Detect which cell encompasses the target text, then output its (x, y) center coordinate. 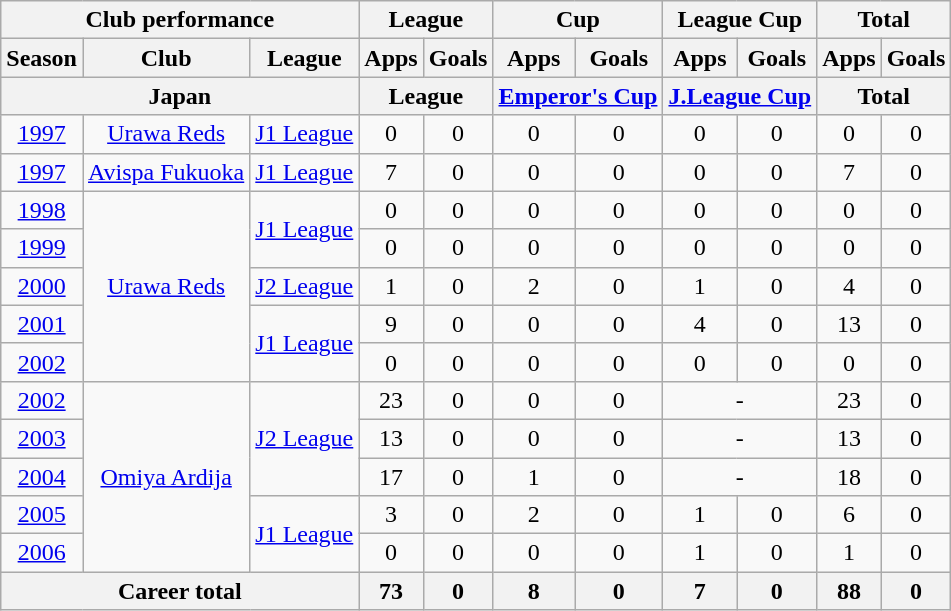
17 (391, 477)
6 (849, 515)
2003 (42, 438)
2004 (42, 477)
3 (391, 515)
J.League Cup (740, 96)
2000 (42, 286)
Avispa Fukuoka (166, 172)
88 (849, 591)
1998 (42, 210)
Career total (180, 591)
Cup (578, 20)
2001 (42, 324)
73 (391, 591)
Club performance (180, 20)
League Cup (740, 20)
Season (42, 58)
Emperor's Cup (578, 96)
2005 (42, 515)
Club (166, 58)
8 (534, 591)
18 (849, 477)
Japan (180, 96)
2006 (42, 553)
1999 (42, 248)
9 (391, 324)
Omiya Ardija (166, 476)
